Return the [X, Y] coordinate for the center point of the cell that contains the specified text.  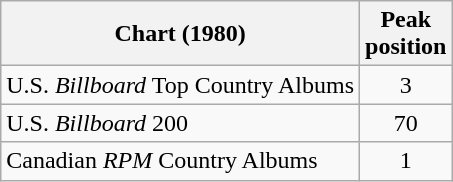
Peakposition [406, 34]
1 [406, 161]
70 [406, 123]
Canadian RPM Country Albums [180, 161]
U.S. Billboard 200 [180, 123]
Chart (1980) [180, 34]
3 [406, 85]
U.S. Billboard Top Country Albums [180, 85]
